Scan for the cell matching the given text and deliver its (x, y) coordinate at center. 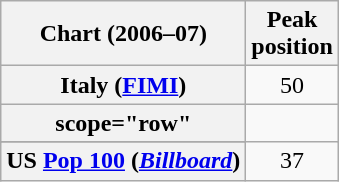
Italy (FIMI) (124, 85)
50 (292, 85)
Peakposition (292, 34)
US Pop 100 (Billboard) (124, 161)
Chart (2006–07) (124, 34)
scope="row" (124, 123)
37 (292, 161)
